Detect which cell encompasses the target text, then output its [x, y] center coordinate. 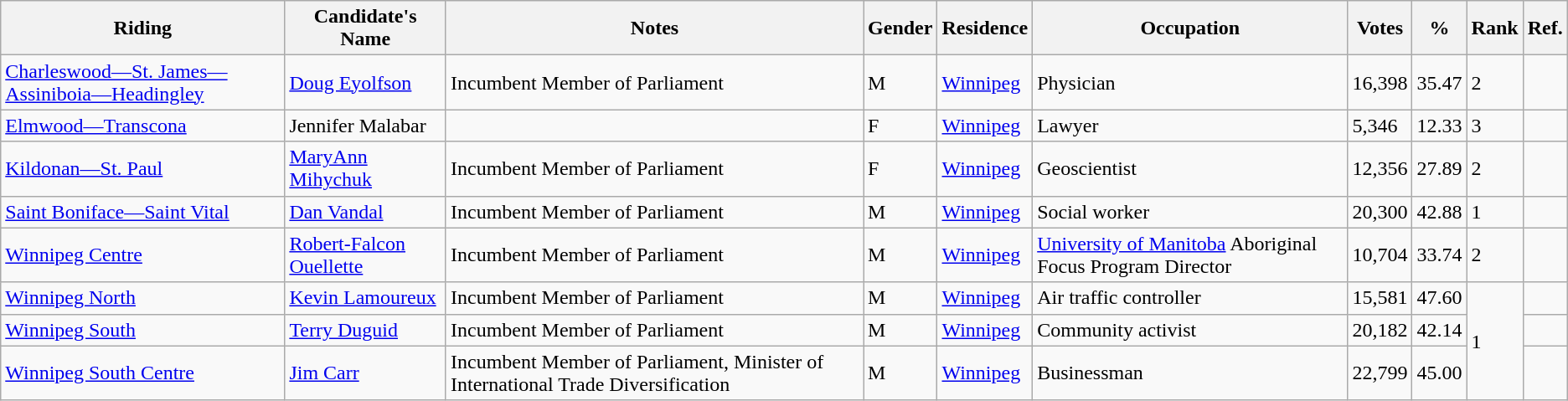
University of Manitoba Aboriginal Focus Program Director [1190, 254]
Kildonan—St. Paul [142, 169]
3 [1494, 126]
10,704 [1380, 254]
Doug Eyolfson [365, 82]
45.00 [1439, 373]
Winnipeg South [142, 330]
Lawyer [1190, 126]
22,799 [1380, 373]
Elmwood—Transcona [142, 126]
Businessman [1190, 373]
Robert-Falcon Ouellette [365, 254]
15,581 [1380, 298]
Gender [900, 28]
Votes [1380, 28]
Rank [1494, 28]
Dan Vandal [365, 212]
20,182 [1380, 330]
Charleswood—St. James—Assiniboia—Headingley [142, 82]
Residence [985, 28]
Social worker [1190, 212]
16,398 [1380, 82]
% [1439, 28]
Winnipeg Centre [142, 254]
Jim Carr [365, 373]
Saint Boniface—Saint Vital [142, 212]
42.88 [1439, 212]
Winnipeg North [142, 298]
5,346 [1380, 126]
12,356 [1380, 169]
MaryAnn Mihychuk [365, 169]
Occupation [1190, 28]
Jennifer Malabar [365, 126]
27.89 [1439, 169]
Candidate's Name [365, 28]
35.47 [1439, 82]
Ref. [1545, 28]
20,300 [1380, 212]
Physician [1190, 82]
Winnipeg South Centre [142, 373]
42.14 [1439, 330]
Air traffic controller [1190, 298]
12.33 [1439, 126]
33.74 [1439, 254]
Community activist [1190, 330]
Notes [654, 28]
Kevin Lamoureux [365, 298]
Riding [142, 28]
47.60 [1439, 298]
Incumbent Member of Parliament, Minister of International Trade Diversification [654, 373]
Geoscientist [1190, 169]
Terry Duguid [365, 330]
